Return [X, Y] of the center of cell containing provided text 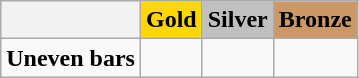
Gold [171, 20]
Bronze [315, 20]
Silver [238, 20]
Uneven bars [71, 58]
